Extract the (x, y) coordinate from the center of the cell holding the provided text.  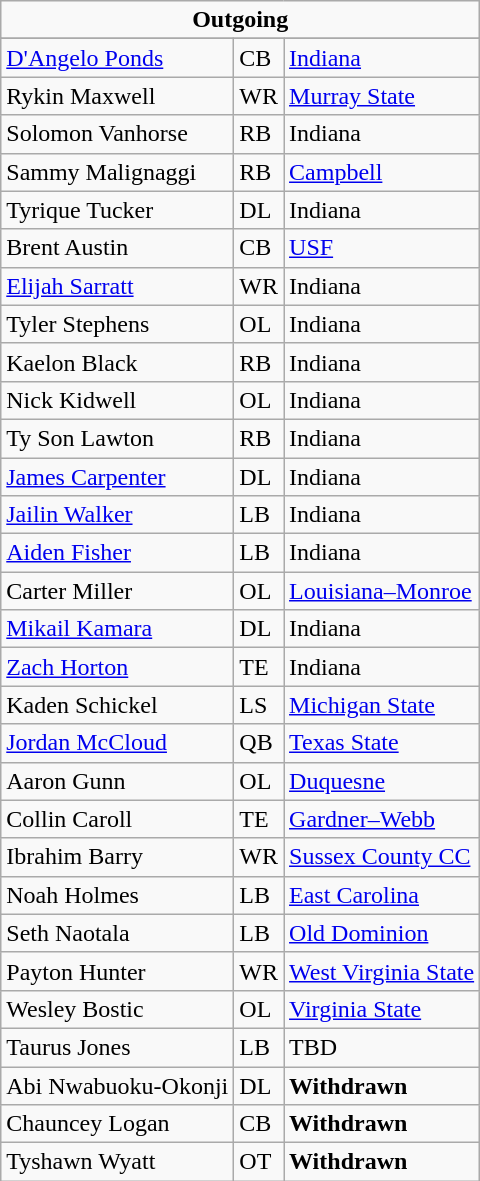
OT (259, 1162)
LS (259, 705)
Wesley Bostic (118, 1009)
Mikail Kamara (118, 629)
Kaden Schickel (118, 705)
Taurus Jones (118, 1047)
Duquesne (382, 781)
TBD (382, 1047)
Sussex County CC (382, 857)
Tyrique Tucker (118, 210)
Ibrahim Barry (118, 857)
Texas State (382, 743)
Sammy Malignaggi (118, 172)
Kaelon Black (118, 362)
Michigan State (382, 705)
Louisiana–Monroe (382, 591)
Carter Miller (118, 591)
Tyler Stephens (118, 324)
Jordan McCloud (118, 743)
Collin Caroll (118, 819)
Solomon Vanhorse (118, 134)
Virginia State (382, 1009)
Campbell (382, 172)
Payton Hunter (118, 971)
Old Dominion (382, 933)
Gardner–Webb (382, 819)
Nick Kidwell (118, 400)
James Carpenter (118, 477)
Ty Son Lawton (118, 438)
Aiden Fisher (118, 553)
Tyshawn Wyatt (118, 1162)
Jailin Walker (118, 515)
West Virginia State (382, 971)
Zach Horton (118, 667)
QB (259, 743)
Elijah Sarratt (118, 286)
Seth Naotala (118, 933)
Brent Austin (118, 248)
Aaron Gunn (118, 781)
East Carolina (382, 895)
Outgoing (240, 20)
USF (382, 248)
Abi Nwabuoku-Okonji (118, 1085)
D'Angelo Ponds (118, 58)
Rykin Maxwell (118, 96)
Murray State (382, 96)
Chauncey Logan (118, 1124)
Noah Holmes (118, 895)
